Find where the given text appears and provide that cell's center as (X, Y) coordinate. 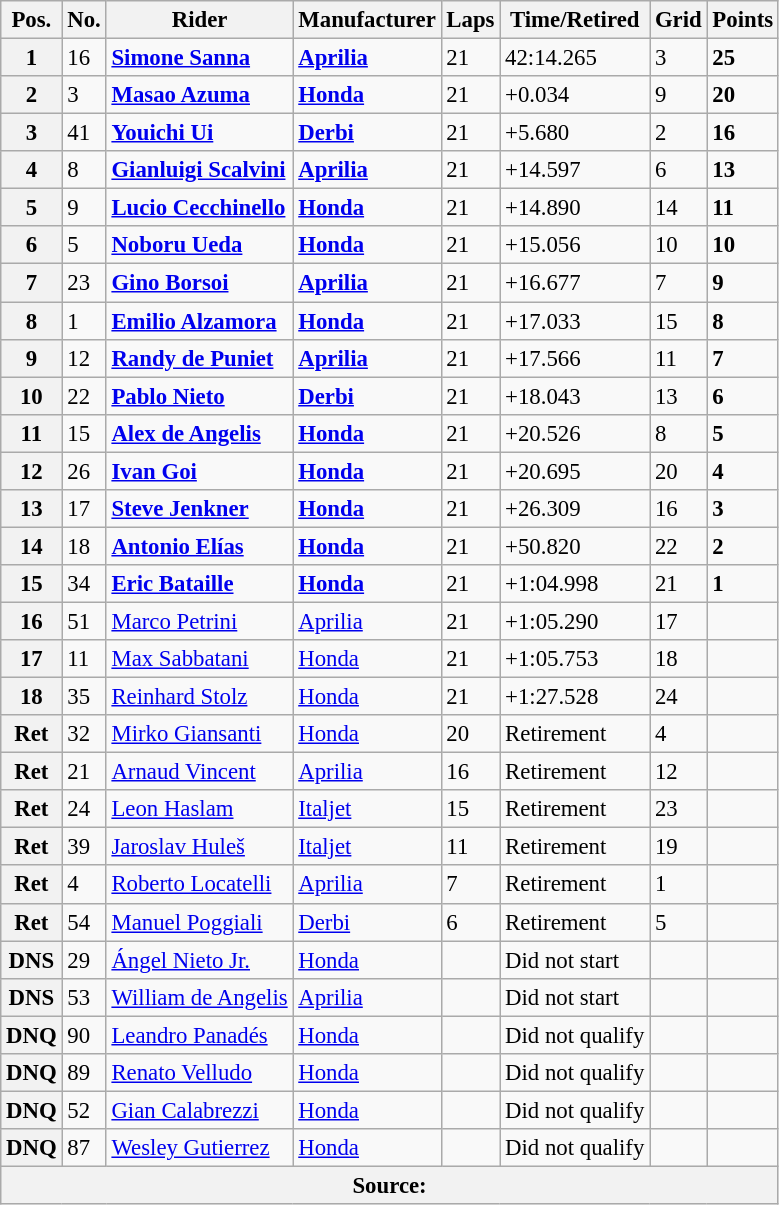
Max Sabbatani (200, 659)
+5.680 (575, 133)
32 (84, 734)
51 (84, 621)
Arnaud Vincent (200, 772)
Mirko Giansanti (200, 734)
No. (84, 20)
Masao Azuma (200, 95)
Wesley Gutierrez (200, 1148)
Youichi Ui (200, 133)
Laps (470, 20)
Points (742, 20)
54 (84, 922)
+1:27.528 (575, 697)
Source: (390, 1185)
Gino Borsoi (200, 283)
Steve Jenkner (200, 509)
25 (742, 58)
53 (84, 997)
+20.695 (575, 471)
+1:04.998 (575, 584)
Jaroslav Huleš (200, 847)
Gianluigi Scalvini (200, 170)
Leandro Panadés (200, 1035)
19 (678, 847)
+14.890 (575, 208)
Pos. (32, 20)
90 (84, 1035)
+1:05.753 (575, 659)
+15.056 (575, 245)
39 (84, 847)
+17.033 (575, 321)
+18.043 (575, 396)
29 (84, 960)
+16.677 (575, 283)
52 (84, 1110)
Pablo Nieto (200, 396)
Roberto Locatelli (200, 885)
+1:05.290 (575, 621)
Lucio Cecchinello (200, 208)
87 (84, 1148)
Time/Retired (575, 20)
Manuel Poggiali (200, 922)
Ivan Goi (200, 471)
+0.034 (575, 95)
89 (84, 1073)
26 (84, 471)
Marco Petrini (200, 621)
+26.309 (575, 509)
Antonio Elías (200, 546)
Gian Calabrezzi (200, 1110)
42:14.265 (575, 58)
Randy de Puniet (200, 358)
Manufacturer (367, 20)
Rider (200, 20)
+20.526 (575, 433)
+17.566 (575, 358)
+50.820 (575, 546)
Renato Velludo (200, 1073)
Grid (678, 20)
+14.597 (575, 170)
Emilio Alzamora (200, 321)
William de Angelis (200, 997)
Alex de Angelis (200, 433)
Reinhard Stolz (200, 697)
Simone Sanna (200, 58)
Eric Bataille (200, 584)
34 (84, 584)
Leon Haslam (200, 809)
Ángel Nieto Jr. (200, 960)
41 (84, 133)
35 (84, 697)
Noboru Ueda (200, 245)
